Output the (x, y) coordinate of the center of the cell containing the given text.  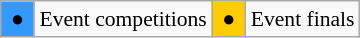
Event finals (303, 19)
Event competitions (122, 19)
